Scan for the cell matching the given text and deliver its (x, y) coordinate at center. 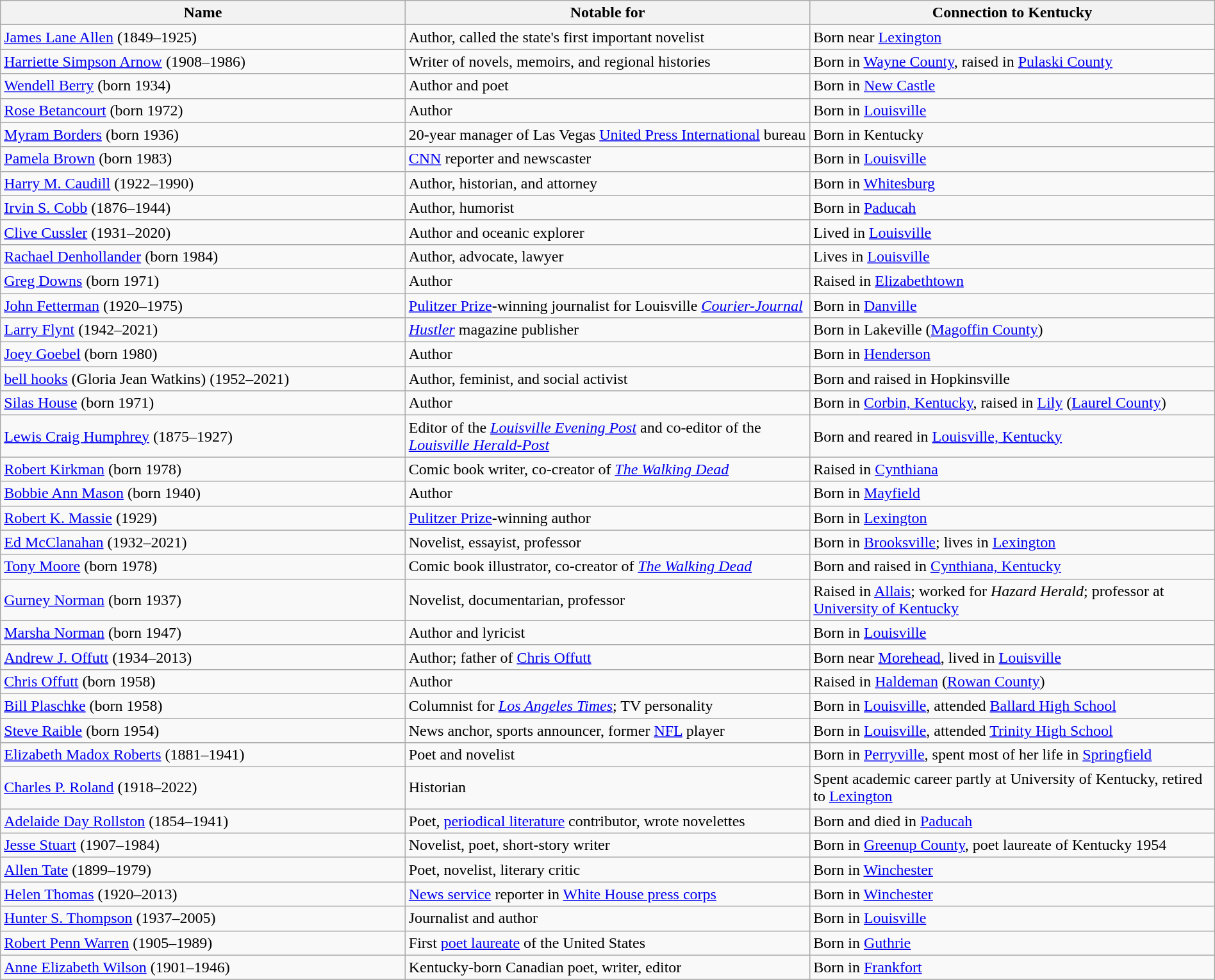
Author, called the state's first important novelist (607, 37)
Steve Raible (born 1954) (203, 730)
Pulitzer Prize-winning author (607, 518)
Andrew J. Offutt (1934–2013) (203, 657)
Marsha Norman (born 1947) (203, 633)
Born in Louisville, attended Ballard High School (1012, 706)
Author, feminist, and social activist (607, 379)
Gurney Norman (born 1937) (203, 600)
Poet and novelist (607, 755)
Bobbie Ann Mason (born 1940) (203, 494)
Joey Goebel (born 1980) (203, 354)
Larry Flynt (1942–2021) (203, 330)
Tony Moore (born 1978) (203, 567)
Irvin S. Cobb (1876–1944) (203, 208)
Comic book illustrator, co-creator of The Walking Dead (607, 567)
Adelaide Day Rollston (1854–1941) (203, 821)
Raised in Haldeman (Rowan County) (1012, 681)
Harriette Simpson Arnow (1908–1986) (203, 62)
Poet, novelist, literary critic (607, 870)
Silas House (born 1971) (203, 403)
Novelist, essayist, professor (607, 542)
Notable for (607, 13)
News service reporter in White House press corps (607, 894)
Born in Paducah (1012, 208)
Born near Lexington (1012, 37)
Robert Kirkman (born 1978) (203, 469)
bell hooks (Gloria Jean Watkins) (1952–2021) (203, 379)
20-year manager of Las Vegas United Press International bureau (607, 135)
Historian (607, 788)
Born and raised in Hopkinsville (1012, 379)
Greg Downs (born 1971) (203, 281)
Connection to Kentucky (1012, 13)
Ed McClanahan (1932–2021) (203, 542)
Born in Henderson (1012, 354)
Born in Whitesburg (1012, 183)
John Fetterman (1920–1975) (203, 306)
Pulitzer Prize-winning journalist for Louisville Courier-Journal (607, 306)
Name (203, 13)
Myram Borders (born 1936) (203, 135)
Lived in Louisville (1012, 232)
Author and poet (607, 86)
Columnist for Los Angeles Times; TV personality (607, 706)
Born in Perryville, spent most of her life in Springfield (1012, 755)
CNN reporter and newscaster (607, 159)
Clive Cussler (1931–2020) (203, 232)
Born near Morehead, lived in Louisville (1012, 657)
Jesse Stuart (1907–1984) (203, 845)
News anchor, sports announcer, former NFL player (607, 730)
Pamela Brown (born 1983) (203, 159)
Born in New Castle (1012, 86)
Journalist and author (607, 918)
Allen Tate (1899–1979) (203, 870)
Born in Mayfield (1012, 494)
Hunter S. Thompson (1937–2005) (203, 918)
Harry M. Caudill (1922–1990) (203, 183)
Bill Plaschke (born 1958) (203, 706)
Born in Brooksville; lives in Lexington (1012, 542)
Author and oceanic explorer (607, 232)
Novelist, poet, short-story writer (607, 845)
Kentucky-born Canadian poet, writer, editor (607, 967)
Anne Elizabeth Wilson (1901–1946) (203, 967)
Born and died in Paducah (1012, 821)
Author, humorist (607, 208)
Wendell Berry (born 1934) (203, 86)
Born and reared in Louisville, Kentucky (1012, 436)
Robert Penn Warren (1905–1989) (203, 943)
Elizabeth Madox Roberts (1881–1941) (203, 755)
Novelist, documentarian, professor (607, 600)
Lewis Craig Humphrey (1875–1927) (203, 436)
Rose Betancourt (born 1972) (203, 110)
Author; father of Chris Offutt (607, 657)
Born in Kentucky (1012, 135)
Born in Lakeville (Magoffin County) (1012, 330)
Rachael Denhollander (born 1984) (203, 256)
Robert K. Massie (1929) (203, 518)
Born in Frankfort (1012, 967)
Comic book writer, co-creator of The Walking Dead (607, 469)
Born in Wayne County, raised in Pulaski County (1012, 62)
First poet laureate of the United States (607, 943)
Born in Greenup County, poet laureate of Kentucky 1954 (1012, 845)
Born in Corbin, Kentucky, raised in Lily (Laurel County) (1012, 403)
Chris Offutt (born 1958) (203, 681)
Raised in Elizabethtown (1012, 281)
Born in Danville (1012, 306)
Helen Thomas (1920–2013) (203, 894)
Writer of novels, memoirs, and regional histories (607, 62)
Author and lyricist (607, 633)
Author, historian, and attorney (607, 183)
Hustler magazine publisher (607, 330)
Born in Lexington (1012, 518)
Raised in Allais; worked for Hazard Herald; professor at University of Kentucky (1012, 600)
Spent academic career partly at University of Kentucky, retired to Lexington (1012, 788)
Born and raised in Cynthiana, Kentucky (1012, 567)
Author, advocate, lawyer (607, 256)
Editor of the Louisville Evening Post and co-editor of the Louisville Herald-Post (607, 436)
Born in Louisville, attended Trinity High School (1012, 730)
Lives in Louisville (1012, 256)
Poet, periodical literature contributor, wrote novelettes (607, 821)
Charles P. Roland (1918–2022) (203, 788)
Raised in Cynthiana (1012, 469)
Born in Guthrie (1012, 943)
James Lane Allen (1849–1925) (203, 37)
